Pinpoint the cell where the given text exists, returning its (X, Y) midpoint coordinate. 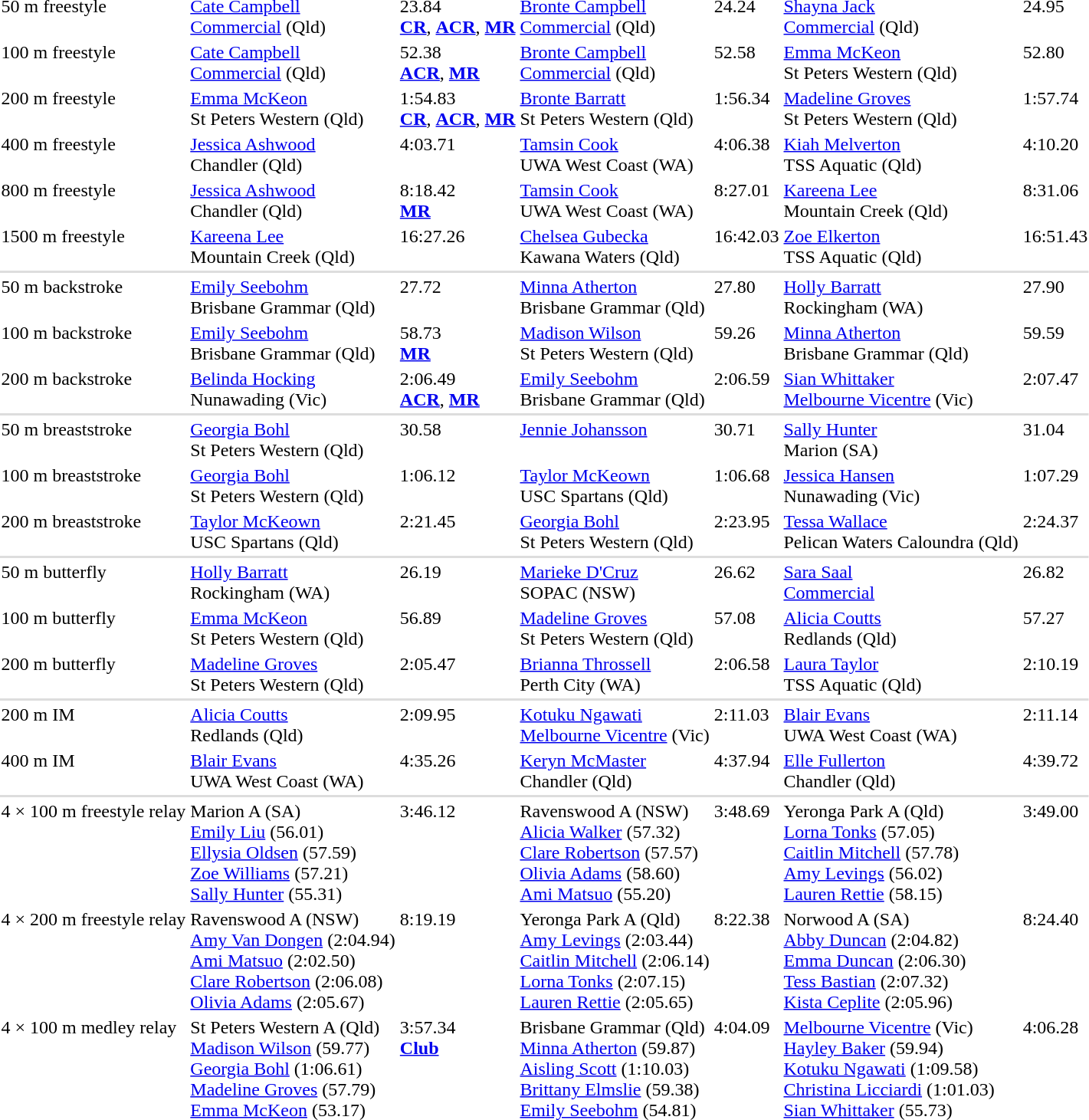
31.04 (1055, 440)
Marion A (SA)Emily Liu (56.01)Ellysia Oldsen (57.59)Zoe Williams (57.21)Sally Hunter (55.31) (293, 852)
100 m butterfly (93, 629)
4:39.72 (1055, 771)
27.72 (458, 297)
3:48.69 (746, 852)
30.58 (458, 440)
Tessa WallacePelican Waters Caloundra (Qld) (901, 532)
8:31.06 (1055, 201)
Norwood A (SA)Abby Duncan (2:04.82)Emma Duncan (2:06.30)Tess Bastian (2:07.32)Kista Ceplite (2:05.96) (901, 961)
16:42.03 (746, 247)
Bronte CampbellCommercial (Qld) (615, 63)
Sara SaalCommercial (901, 583)
200 m freestyle (93, 109)
56.89 (458, 629)
2:10.19 (1055, 675)
50 m butterfly (93, 583)
Marieke D'CruzSOPAC (NSW) (615, 583)
8:27.01 (746, 201)
Yeronga Park A (Qld)Lorna Tonks (57.05)Caitlin Mitchell (57.78)Amy Levings (56.02)Lauren Rettie (58.15) (901, 852)
4:37.94 (746, 771)
3:46.12 (458, 852)
200 m backstroke (93, 389)
26.82 (1055, 583)
Brianna ThrossellPerth City (WA) (615, 675)
2:11.14 (1055, 725)
1:07.29 (1055, 486)
1:56.34 (746, 109)
27.80 (746, 297)
8:18.42MR (458, 201)
4 × 100 m freestyle relay (93, 852)
1:57.74 (1055, 109)
2:24.37 (1055, 532)
Kotuku NgawatiMelbourne Vicentre (Vic) (615, 725)
Ravenswood A (NSW)Amy Van Dongen (2:04.94)Ami Matsuo (2:02.50)Clare Robertson (2:06.08)Olivia Adams (2:05.67) (293, 961)
2:06.49ACR, MR (458, 389)
Cate CampbellCommercial (Qld) (293, 63)
4:35.26 (458, 771)
1:06.68 (746, 486)
4:06.38 (746, 155)
4 × 200 m freestyle relay (93, 961)
3:49.00 (1055, 852)
400 m freestyle (93, 155)
8:19.19 (458, 961)
Bronte BarrattSt Peters Western (Qld) (615, 109)
27.90 (1055, 297)
26.62 (746, 583)
8:22.38 (746, 961)
58.73MR (458, 343)
Laura TaylorTSS Aquatic (Qld) (901, 675)
52.38ACR, MR (458, 63)
2:06.59 (746, 389)
Sian WhittakerMelbourne Vicentre (Vic) (901, 389)
Jennie Johansson (615, 440)
30.71 (746, 440)
Elle FullertonChandler (Qld) (901, 771)
50 m backstroke (93, 297)
52.58 (746, 63)
2:07.47 (1055, 389)
200 m breaststroke (93, 532)
Yeronga Park A (Qld)Amy Levings (2:03.44)Caitlin Mitchell (2:06.14)Lorna Tonks (2:07.15)Lauren Rettie (2:05.65) (615, 961)
1:06.12 (458, 486)
200 m butterfly (93, 675)
Ravenswood A (NSW)Alicia Walker (57.32)Clare Robertson (57.57)Olivia Adams (58.60)Ami Matsuo (55.20) (615, 852)
2:09.95 (458, 725)
16:51.43 (1055, 247)
Chelsea GubeckaKawana Waters (Qld) (615, 247)
Sally HunterMarion (SA) (901, 440)
Kiah MelvertonTSS Aquatic (Qld) (901, 155)
2:21.45 (458, 532)
4:03.71 (458, 155)
59.59 (1055, 343)
100 m breaststroke (93, 486)
16:27.26 (458, 247)
8:24.40 (1055, 961)
1:54.83CR, ACR, MR (458, 109)
800 m freestyle (93, 201)
2:06.58 (746, 675)
100 m freestyle (93, 63)
400 m IM (93, 771)
57.27 (1055, 629)
200 m IM (93, 725)
57.08 (746, 629)
Madison WilsonSt Peters Western (Qld) (615, 343)
Belinda HockingNunawading (Vic) (293, 389)
52.80 (1055, 63)
4:10.20 (1055, 155)
Keryn McMasterChandler (Qld) (615, 771)
2:05.47 (458, 675)
100 m backstroke (93, 343)
26.19 (458, 583)
59.26 (746, 343)
Jessica HansenNunawading (Vic) (901, 486)
2:23.95 (746, 532)
1500 m freestyle (93, 247)
50 m breaststroke (93, 440)
Zoe ElkertonTSS Aquatic (Qld) (901, 247)
2:11.03 (746, 725)
